From the cell containing the given text, extract its center point as [x, y] coordinate. 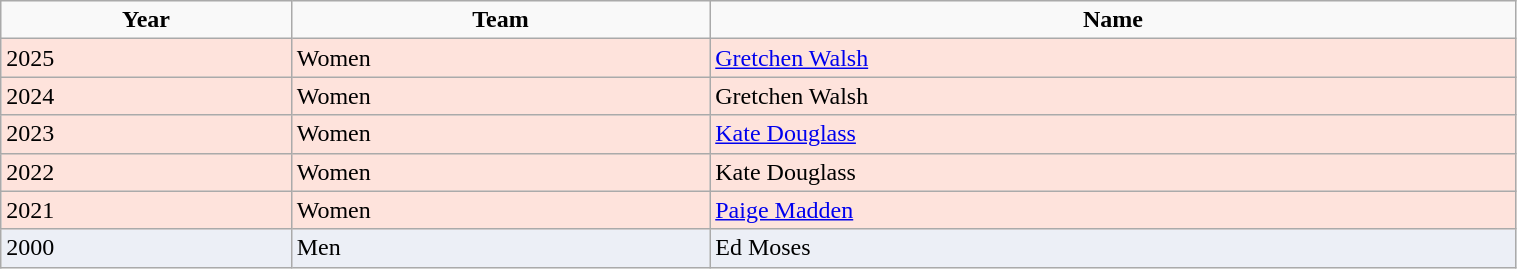
Name [1113, 20]
Men [500, 248]
Paige Madden [1113, 210]
Ed Moses [1113, 248]
2000 [146, 248]
2021 [146, 210]
2025 [146, 58]
2023 [146, 134]
Team [500, 20]
2024 [146, 96]
2022 [146, 172]
Year [146, 20]
